Return (x, y) of the center of cell containing provided text 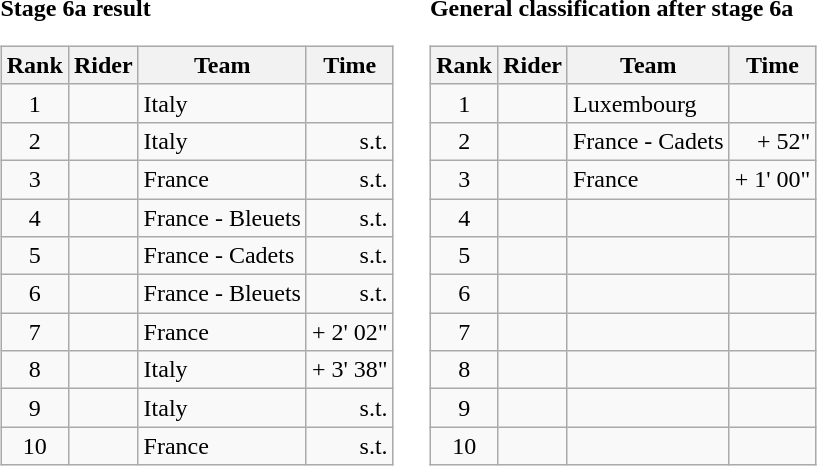
+ 3' 38" (350, 370)
+ 2' 02" (350, 332)
+ 1' 00" (772, 179)
Luxembourg (648, 103)
+ 52" (772, 141)
